Extract the (x, y) coordinate from the center of the cell holding the provided text.  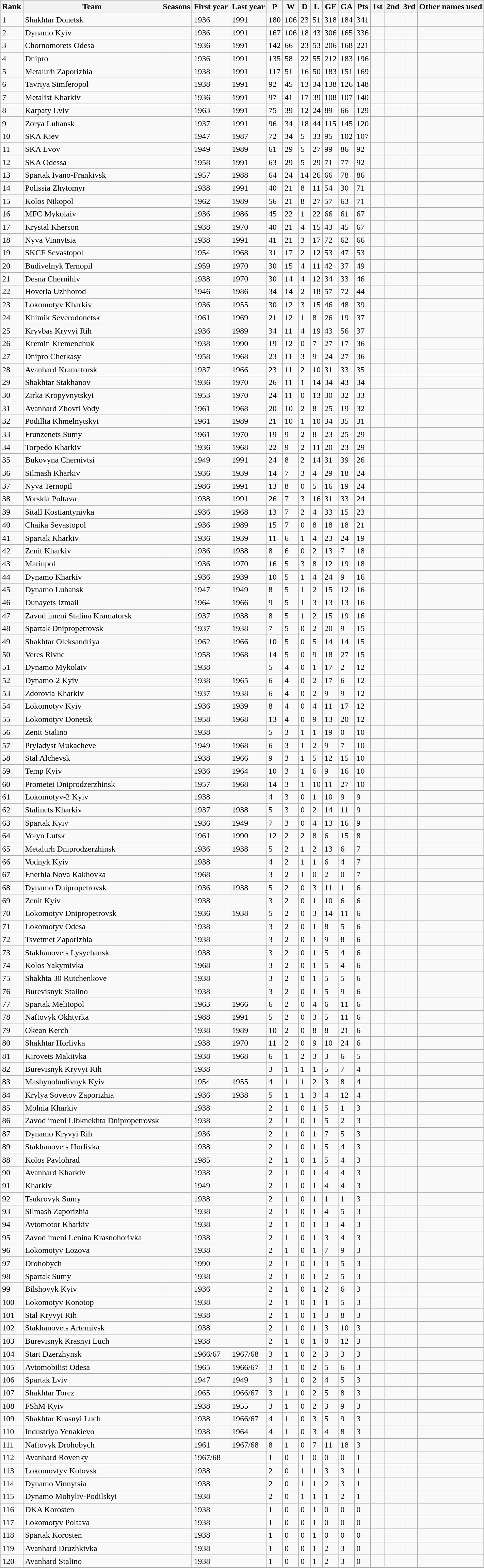
Budivelnyk Ternopil (92, 266)
306 (331, 33)
Tsukrovyk Sumy (92, 1198)
91 (12, 1185)
82 (12, 1069)
68 (12, 888)
Lokomotyv Donetsk (92, 719)
Kirovets Makiivka (92, 1056)
1959 (211, 266)
Kremin Kremenchuk (92, 343)
Hoverla Uzhhorod (92, 292)
148 (363, 84)
Zenit Stalino (92, 732)
341 (363, 20)
Karpaty Lviv (92, 110)
Stakhanovets Lysychansk (92, 952)
Shakhtar Donetsk (92, 20)
98 (12, 1276)
Spartak Lviv (92, 1380)
Kharkiv (92, 1185)
Podillia Khmelnytskyi (92, 421)
First year (211, 7)
Pts (363, 7)
94 (12, 1225)
Metalist Kharkiv (92, 97)
Temp Kyiv (92, 771)
Volyn Lutsk (92, 836)
Other names used (451, 7)
Tavriya Simferopol (92, 84)
Frunzenets Sumy (92, 434)
129 (363, 110)
126 (346, 84)
168 (346, 46)
38 (12, 499)
2nd (393, 7)
Burevisnyk Krasnyi Luch (92, 1341)
Spartak Sumy (92, 1276)
Dynamo Kryvyi Rih (92, 1134)
Lokomotyv Kyiv (92, 706)
Stal Alchevsk (92, 758)
D (304, 7)
87 (12, 1134)
81 (12, 1056)
P (274, 7)
113 (12, 1471)
Stalinets Kharkiv (92, 810)
Team (92, 7)
104 (12, 1354)
Kryvbas Kryvyi Rih (92, 330)
Rank (12, 7)
Zorya Luhansk (92, 123)
Dynamo Mohyliv-Podilskyi (92, 1497)
Metalurh Dniprodzerzhinsk (92, 849)
336 (363, 33)
Avanhard Stalino (92, 1561)
Shakhtar Krasnyi Luch (92, 1419)
180 (274, 20)
59 (12, 771)
1st (377, 7)
Bukovyna Chernivtsi (92, 460)
83 (12, 1082)
GA (346, 7)
Lokomotyv Kharkiv (92, 305)
74 (12, 965)
Avanhard Druzhkivka (92, 1548)
318 (331, 20)
Dynamo Mykolaiv (92, 667)
Shakhtar Torez (92, 1393)
79 (12, 1030)
Avanhard Rovenky (92, 1458)
184 (346, 20)
MFC Mykolaiv (92, 214)
105 (12, 1367)
Burevisnyk Stalino (92, 991)
112 (12, 1458)
28 (12, 369)
Silmash Zaporizhia (92, 1212)
Dynamo Kyiv (92, 33)
Burevisnyk Kryvyi Rih (92, 1069)
Spartak Ivano-Frankivsk (92, 175)
Khimik Severodonetsk (92, 318)
1987 (248, 136)
140 (363, 97)
SKCF Sevastopol (92, 253)
Nyva Vinnytsia (92, 240)
Lokomotyv Lozova (92, 1250)
119 (12, 1548)
Avtomotor Kharkiv (92, 1225)
Spartak Dnipropetrovsk (92, 629)
Zavod imeni Libknekhta Dnipropetrovsk (92, 1121)
Prometei Dniprodzerzhinsk (92, 784)
Desna Chernihiv (92, 279)
Lokomotyv-2 Kyiv (92, 797)
116 (12, 1509)
Dynamo-2 Kyiv (92, 680)
103 (12, 1341)
Molnia Kharkiv (92, 1108)
Spartak Korosten (92, 1535)
118 (12, 1535)
Lokomotyv Dnipropetrovsk (92, 914)
Drohobych (92, 1263)
142 (274, 46)
73 (12, 952)
Avtomobilist Odesa (92, 1367)
Spartak Kyiv (92, 823)
3rd (409, 7)
84 (12, 1095)
Naftovyk Drohobych (92, 1445)
Mashynobudivnyk Kyiv (92, 1082)
Shakhtar Horlivka (92, 1043)
Metalurh Zaporizhia (92, 71)
Veres Rivne (92, 654)
90 (12, 1173)
Avanhard Kharkiv (92, 1173)
Dynamo Vinnytsia (92, 1484)
212 (331, 59)
Sitall Kostiantynivka (92, 512)
Avanhard Kramatorsk (92, 369)
Pryladyst Mukacheve (92, 745)
Shakhtar Stakhanov (92, 383)
Stal Kryvyi Rih (92, 1315)
Last year (248, 7)
Krystal Kherson (92, 227)
Zavod imeni Lenina Krasnohorivka (92, 1238)
SKA Odessa (92, 162)
93 (12, 1212)
111 (12, 1445)
Zavod imeni Stalina Kramatorsk (92, 616)
100 (12, 1302)
Zenit Kharkiv (92, 551)
Chaika Sevastopol (92, 525)
167 (274, 33)
Shakhtar Oleksandriya (92, 642)
80 (12, 1043)
76 (12, 991)
Dnipro (92, 59)
Spartak Kharkiv (92, 538)
FShM Kyiv (92, 1406)
69 (12, 901)
60 (12, 784)
Kolos Yakymivka (92, 965)
52 (12, 680)
Stakhanovets Horlivka (92, 1147)
110 (12, 1432)
Bilshovyk Kyiv (92, 1289)
Krylya Sovetov Zaporizhia (92, 1095)
W (291, 7)
Zdorovia Kharkiv (92, 693)
Polissia Zhytomyr (92, 188)
SKA Kiev (92, 136)
Dynamo Dnipropetrovsk (92, 888)
Chornomorets Odesa (92, 46)
SKA Lvov (92, 149)
135 (274, 59)
Shakhta 30 Rutchenkove (92, 978)
221 (363, 46)
Dynamo Kharkiv (92, 577)
Tsvetmet Zaporizhia (92, 939)
1969 (248, 318)
165 (346, 33)
169 (363, 71)
Silmash Kharkiv (92, 473)
Okean Kerch (92, 1030)
70 (12, 914)
101 (12, 1315)
Stakhanovets Artemivsk (92, 1328)
L (317, 7)
Nyva Ternopil (92, 486)
109 (12, 1419)
Seasons (176, 7)
1985 (229, 1160)
Kolos Pavlohrad (92, 1160)
Zenit Kyiv (92, 901)
1953 (211, 395)
Naftovyk Okhtyrka (92, 1017)
206 (331, 46)
138 (331, 84)
145 (346, 123)
Mariupol (92, 564)
Industriya Yenakievo (92, 1432)
151 (346, 71)
DKA Korosten (92, 1509)
Dnipro Cherkasy (92, 356)
196 (363, 59)
GF (331, 7)
85 (12, 1108)
Lokomotyv Konotop (92, 1302)
Start Dzerzhynsk (92, 1354)
88 (12, 1160)
Lokomotyv Poltava (92, 1522)
Torpedo Kharkiv (92, 447)
Avanhard Zhovti Vody (92, 408)
Lokomovtyv Kotovsk (92, 1471)
Spartak Melitopol (92, 1004)
65 (12, 849)
Vorskla Poltava (92, 499)
Dunayets Izmail (92, 603)
Vodnyk Kyiv (92, 862)
Dynamo Luhansk (92, 590)
Kolos Nikopol (92, 201)
Lokomotyv Odesa (92, 926)
Enerhia Nova Kakhovka (92, 875)
1946 (211, 292)
114 (12, 1484)
Zirka Kropyvnytskyi (92, 395)
